For the text-containing cell, return its midpoint in (X, Y) coordinate format. 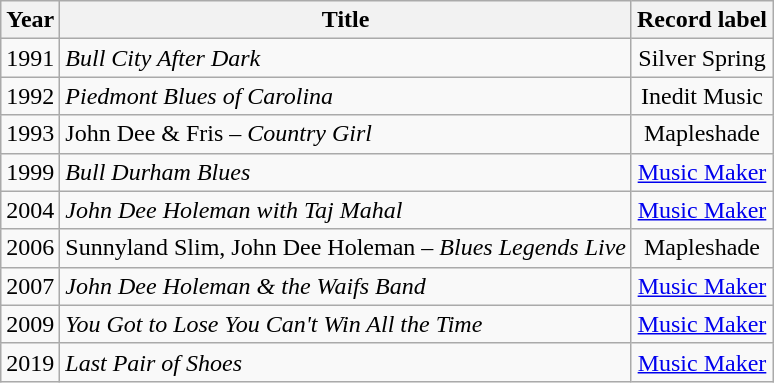
Sunnyland Slim, John Dee Holeman – Blues Legends Live (346, 248)
Last Pair of Shoes (346, 362)
Title (346, 20)
Bull Durham Blues (346, 172)
1992 (30, 96)
You Got to Lose You Can't Win All the Time (346, 324)
Piedmont Blues of Carolina (346, 96)
Record label (702, 20)
John Dee & Fris – Country Girl (346, 134)
1999 (30, 172)
John Dee Holeman with Taj Mahal (346, 210)
2007 (30, 286)
Year (30, 20)
Silver Spring (702, 58)
2009 (30, 324)
2019 (30, 362)
Bull City After Dark (346, 58)
2006 (30, 248)
Inedit Music (702, 96)
2004 (30, 210)
1991 (30, 58)
1993 (30, 134)
John Dee Holeman & the Waifs Band (346, 286)
